Pinpoint the cell where the given text exists, returning its (X, Y) midpoint coordinate. 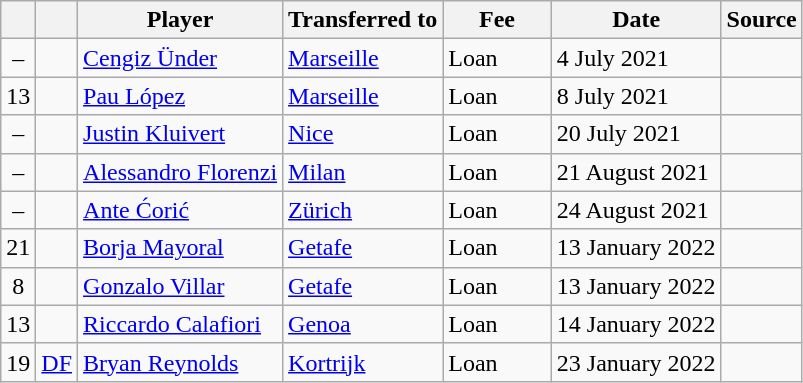
Player (180, 20)
Justin Kluivert (180, 134)
4 July 2021 (636, 58)
Borja Mayoral (180, 248)
Milan (363, 172)
21 August 2021 (636, 172)
Kortrijk (363, 362)
8 (18, 286)
Ante Ćorić (180, 210)
Gonzalo Villar (180, 286)
14 January 2022 (636, 324)
DF (57, 362)
8 July 2021 (636, 96)
20 July 2021 (636, 134)
Cengiz Ünder (180, 58)
Bryan Reynolds (180, 362)
Source (762, 20)
19 (18, 362)
21 (18, 248)
Zürich (363, 210)
Nice (363, 134)
Fee (498, 20)
Alessandro Florenzi (180, 172)
Transferred to (363, 20)
Date (636, 20)
23 January 2022 (636, 362)
24 August 2021 (636, 210)
Genoa (363, 324)
Pau López (180, 96)
Riccardo Calafiori (180, 324)
